From the cell containing the given text, extract its center point as (x, y) coordinate. 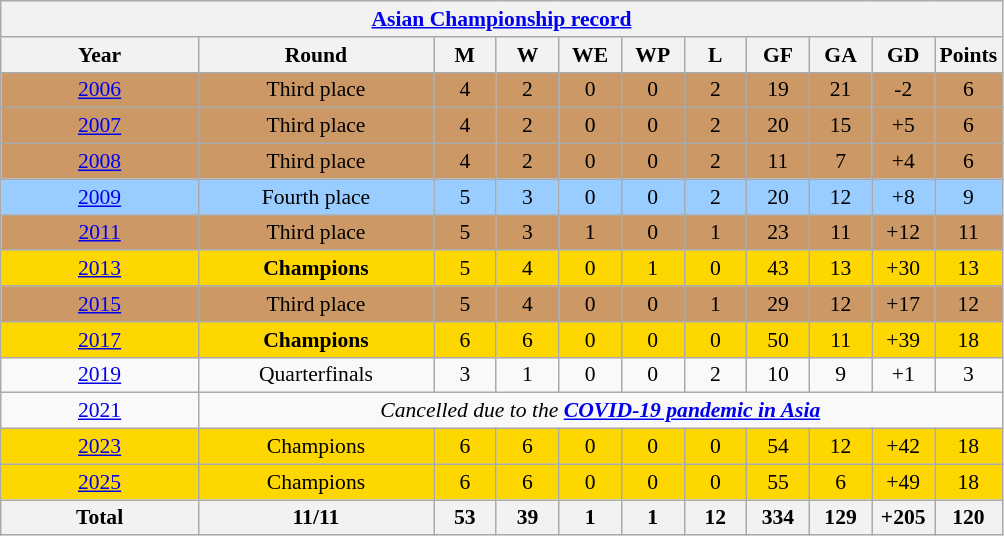
50 (778, 340)
Asian Championship record (502, 19)
WP (652, 55)
29 (778, 304)
Quarterfinals (316, 375)
53 (466, 518)
334 (778, 518)
+5 (904, 126)
Points (968, 55)
Total (100, 518)
GD (904, 55)
2025 (100, 482)
2007 (100, 126)
55 (778, 482)
2008 (100, 162)
Fourth place (316, 197)
L (716, 55)
+12 (904, 233)
Round (316, 55)
+4 (904, 162)
120 (968, 518)
-2 (904, 90)
2019 (100, 375)
M (466, 55)
2006 (100, 90)
+39 (904, 340)
21 (840, 90)
2013 (100, 269)
39 (528, 518)
129 (840, 518)
2009 (100, 197)
Cancelled due to the COVID-19 pandemic in Asia (600, 411)
+30 (904, 269)
19 (778, 90)
+17 (904, 304)
+49 (904, 482)
+8 (904, 197)
10 (778, 375)
7 (840, 162)
2017 (100, 340)
+205 (904, 518)
15 (840, 126)
2023 (100, 447)
43 (778, 269)
+1 (904, 375)
GF (778, 55)
+42 (904, 447)
W (528, 55)
Year (100, 55)
11/11 (316, 518)
GA (840, 55)
WE (590, 55)
2011 (100, 233)
2021 (100, 411)
2015 (100, 304)
54 (778, 447)
23 (778, 233)
